Output the (x, y) coordinate of the center of the cell containing the given text.  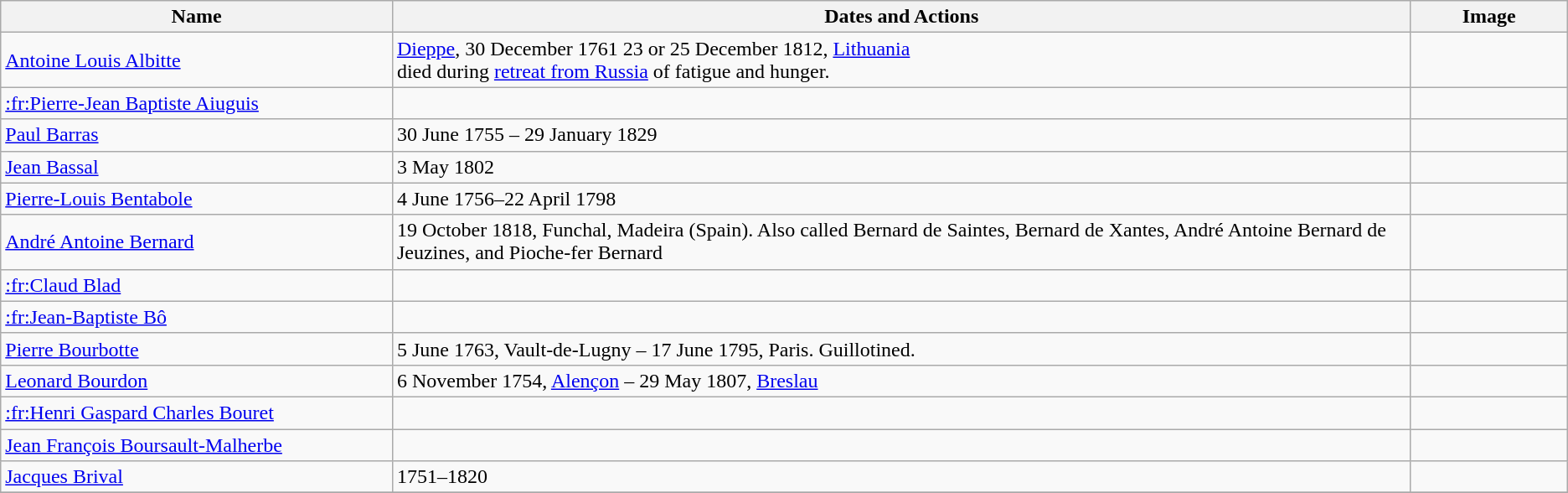
Jacques Brival (197, 477)
Dates and Actions (901, 17)
:fr:Henri Gaspard Charles Bouret (197, 413)
André Antoine Bernard (197, 241)
Image (1489, 17)
3 May 1802 (901, 167)
:fr:Jean-Baptiste Bô (197, 317)
Jean Bassal (197, 167)
Antoine Louis Albitte (197, 60)
5 June 1763, Vault-de-Lugny – 17 June 1795, Paris. Guillotined. (901, 349)
:fr:Pierre-Jean Baptiste Aiuguis (197, 103)
30 June 1755 – 29 January 1829 (901, 135)
:fr:Claud Blad (197, 285)
Name (197, 17)
Dieppe, 30 December 1761 23 or 25 December 1812, Lithuaniadied during retreat from Russia of fatigue and hunger. (901, 60)
Paul Barras (197, 135)
4 June 1756–22 April 1798 (901, 199)
Pierre-Louis Bentabole (197, 199)
1751–1820 (901, 477)
Jean François Boursault-Malherbe (197, 445)
6 November 1754, Alençon – 29 May 1807, Breslau (901, 381)
Pierre Bourbotte (197, 349)
Leonard Bourdon (197, 381)
